Determine the [x, y] coordinate at the center of the cell enclosing the given text.  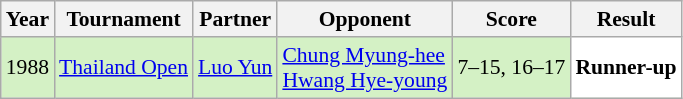
Tournament [124, 19]
Score [511, 19]
1988 [28, 68]
Year [28, 19]
Opponent [364, 19]
Luo Yun [235, 68]
Result [626, 19]
Runner-up [626, 68]
Chung Myung-hee Hwang Hye-young [364, 68]
Partner [235, 19]
7–15, 16–17 [511, 68]
Thailand Open [124, 68]
